Pinpoint the cell where the given text exists, returning its [x, y] midpoint coordinate. 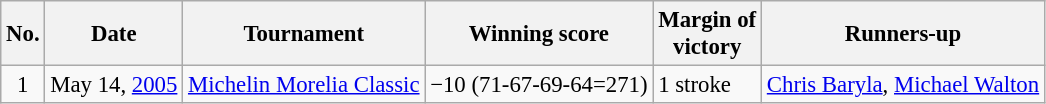
Date [114, 34]
Tournament [304, 34]
−10 (71-67-69-64=271) [539, 85]
Margin ofvictory [708, 34]
May 14, 2005 [114, 85]
1 [23, 85]
1 stroke [708, 85]
Michelin Morelia Classic [304, 85]
Chris Baryla, Michael Walton [904, 85]
No. [23, 34]
Runners-up [904, 34]
Winning score [539, 34]
